Locate the cell with the specified text and output its [X, Y] center coordinate. 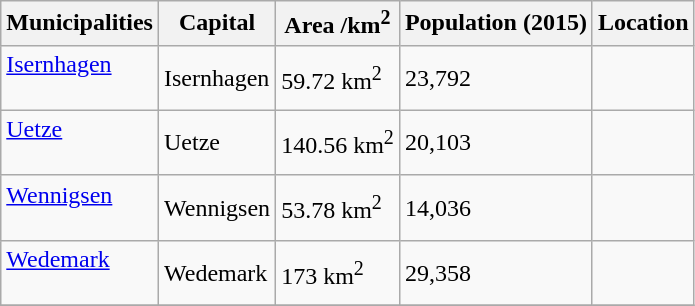
23,792 [496, 78]
Municipalities [80, 24]
Population (2015) [496, 24]
Capital [216, 24]
140.56 km2 [338, 142]
Area /km2 [338, 24]
Location [643, 24]
14,036 [496, 208]
29,358 [496, 272]
59.72 km2 [338, 78]
173 km2 [338, 272]
53.78 km2 [338, 208]
20,103 [496, 142]
